For the text-containing cell, return its midpoint in (x, y) coordinate format. 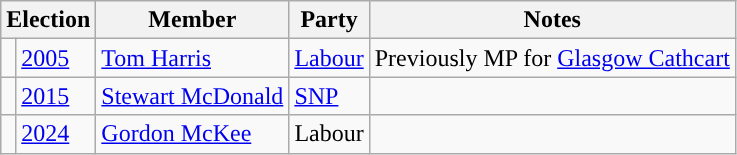
2024 (56, 134)
2005 (56, 58)
Party (329, 20)
Gordon McKee (192, 134)
Notes (552, 20)
Previously MP for Glasgow Cathcart (552, 58)
Tom Harris (192, 58)
2015 (56, 96)
SNP (329, 96)
Member (192, 20)
Election (48, 20)
Stewart McDonald (192, 96)
